Detect which cell encompasses the target text, then output its [x, y] center coordinate. 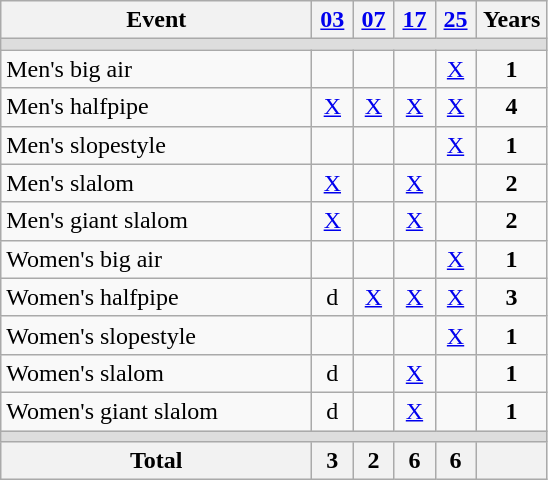
Women's giant slalom [156, 411]
Men's giant slalom [156, 221]
Men's big air [156, 69]
Years [512, 20]
Event [156, 20]
03 [332, 20]
Women's halfpipe [156, 297]
07 [374, 20]
Total [156, 461]
25 [456, 20]
Women's slopestyle [156, 335]
Women's big air [156, 259]
Men's slalom [156, 183]
Women's slalom [156, 373]
Men's slopestyle [156, 145]
4 [512, 107]
Men's halfpipe [156, 107]
17 [414, 20]
